Pinpoint the cell where the given text exists, returning its [X, Y] midpoint coordinate. 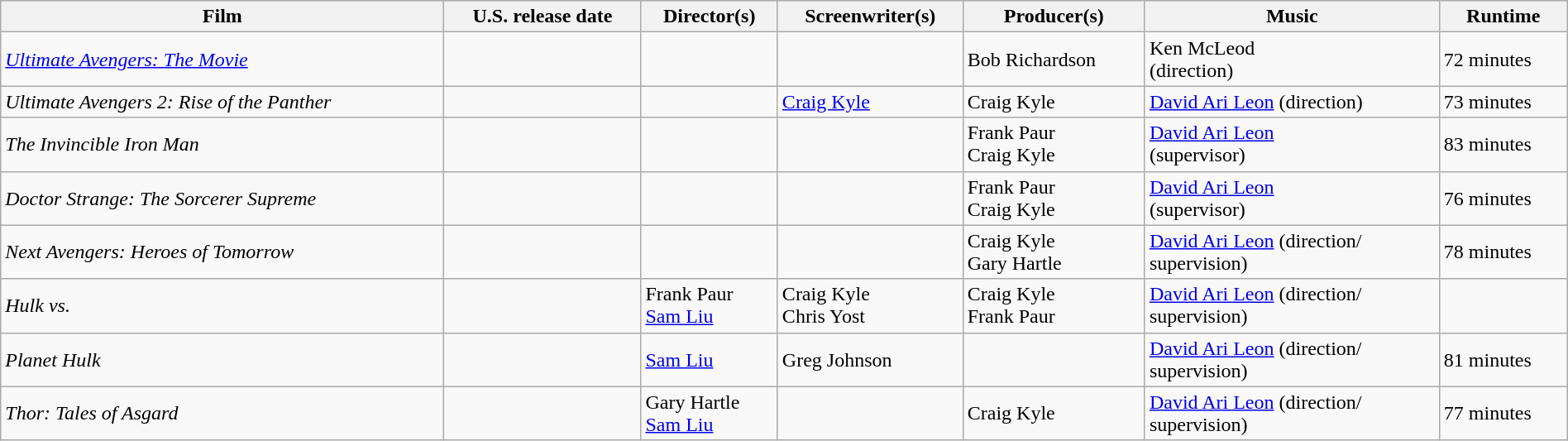
Sam Liu [710, 359]
Frank Paur Sam Liu [710, 306]
Craig KyleFrank Paur [1054, 306]
Craig KyleChris Yost [870, 306]
83 minutes [1503, 144]
Planet Hulk [222, 359]
Craig KyleGary Hartle [1054, 252]
Doctor Strange: The Sorcerer Supreme [222, 199]
Runtime [1503, 17]
77 minutes [1503, 414]
Next Avengers: Heroes of Tomorrow [222, 252]
The Invincible Iron Man [222, 144]
78 minutes [1503, 252]
73 minutes [1503, 102]
76 minutes [1503, 199]
Hulk vs. [222, 306]
David Ari Leon (direction) [1292, 102]
72 minutes [1503, 60]
Screenwriter(s) [870, 17]
Greg Johnson [870, 359]
Music [1292, 17]
Ken McLeod(direction) [1292, 60]
Thor: Tales of Asgard [222, 414]
81 minutes [1503, 359]
Ultimate Avengers: The Movie [222, 60]
Gary Hartle Sam Liu [710, 414]
Film [222, 17]
Producer(s) [1054, 17]
U.S. release date [543, 17]
Bob Richardson [1054, 60]
Ultimate Avengers 2: Rise of the Panther [222, 102]
Director(s) [710, 17]
